Extract the [X, Y] coordinate from the center of the cell holding the provided text.  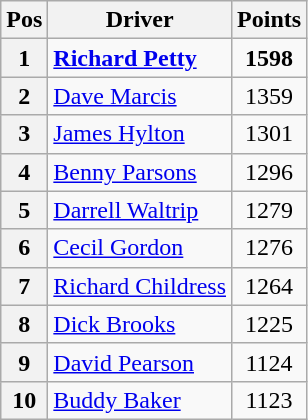
3 [24, 134]
Cecil Gordon [140, 248]
Points [270, 20]
8 [24, 324]
David Pearson [140, 362]
1225 [270, 324]
1124 [270, 362]
Richard Childress [140, 286]
2 [24, 96]
James Hylton [140, 134]
1276 [270, 248]
1 [24, 58]
5 [24, 210]
1598 [270, 58]
6 [24, 248]
1301 [270, 134]
Dick Brooks [140, 324]
Darrell Waltrip [140, 210]
Driver [140, 20]
Richard Petty [140, 58]
1123 [270, 400]
1296 [270, 172]
1279 [270, 210]
10 [24, 400]
4 [24, 172]
9 [24, 362]
1264 [270, 286]
Benny Parsons [140, 172]
Buddy Baker [140, 400]
Dave Marcis [140, 96]
7 [24, 286]
Pos [24, 20]
1359 [270, 96]
